Return the [x, y] coordinate for the center point of the cell that contains the specified text.  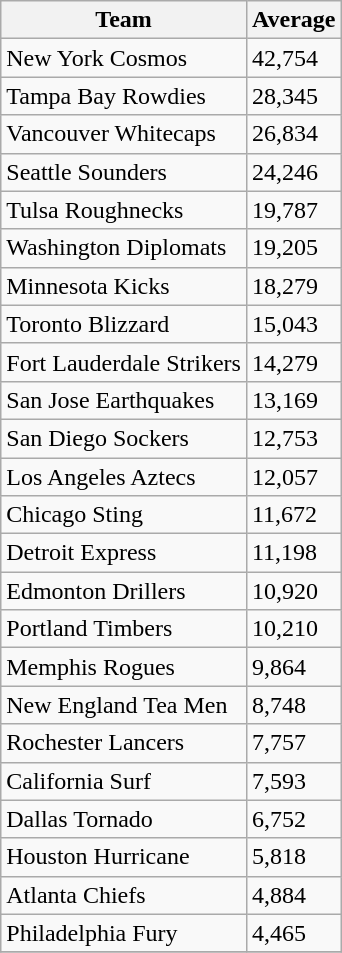
14,279 [294, 362]
Houston Hurricane [124, 857]
Atlanta Chiefs [124, 895]
Detroit Express [124, 553]
18,279 [294, 286]
Edmonton Drillers [124, 591]
Dallas Tornado [124, 819]
San Diego Sockers [124, 438]
28,345 [294, 96]
San Jose Earthquakes [124, 400]
Fort Lauderdale Strikers [124, 362]
Philadelphia Fury [124, 933]
Team [124, 20]
Minnesota Kicks [124, 286]
New England Tea Men [124, 705]
Average [294, 20]
10,920 [294, 591]
Toronto Blizzard [124, 324]
9,864 [294, 667]
7,757 [294, 743]
42,754 [294, 58]
Memphis Rogues [124, 667]
Vancouver Whitecaps [124, 134]
California Surf [124, 781]
5,818 [294, 857]
11,198 [294, 553]
7,593 [294, 781]
4,884 [294, 895]
8,748 [294, 705]
6,752 [294, 819]
11,672 [294, 515]
New York Cosmos [124, 58]
Tulsa Roughnecks [124, 210]
Washington Diplomats [124, 248]
13,169 [294, 400]
4,465 [294, 933]
12,057 [294, 477]
10,210 [294, 629]
15,043 [294, 324]
Seattle Sounders [124, 172]
12,753 [294, 438]
Chicago Sting [124, 515]
19,787 [294, 210]
24,246 [294, 172]
Rochester Lancers [124, 743]
Tampa Bay Rowdies [124, 96]
26,834 [294, 134]
Los Angeles Aztecs [124, 477]
Portland Timbers [124, 629]
19,205 [294, 248]
